Extract the [X, Y] coordinate from the center of the cell holding the provided text.  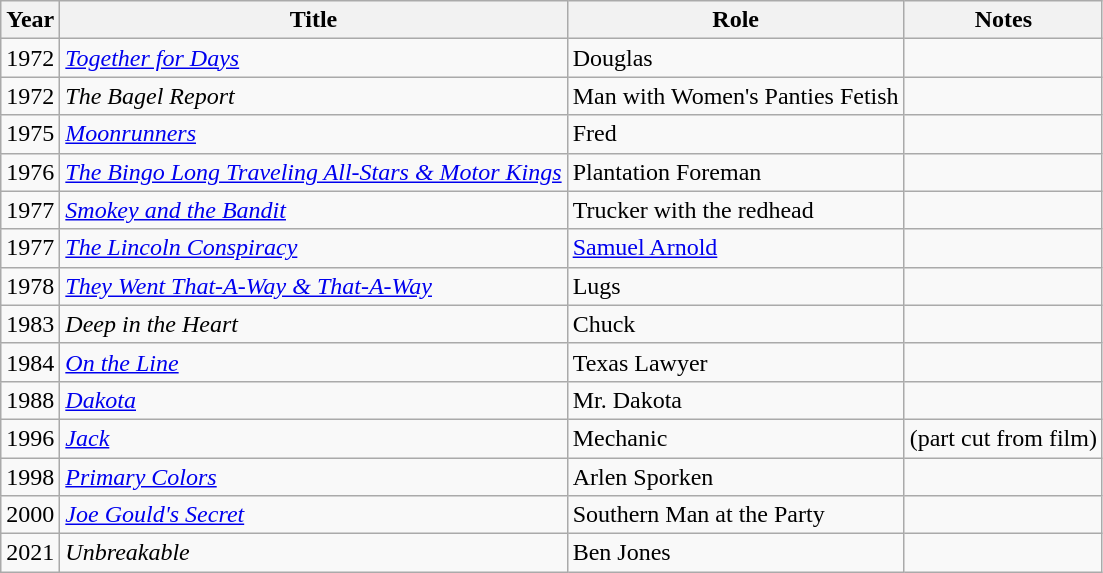
Douglas [736, 58]
Texas Lawyer [736, 362]
Deep in the Heart [314, 324]
The Bingo Long Traveling All-Stars & Motor Kings [314, 172]
On the Line [314, 362]
1988 [30, 400]
Role [736, 20]
Plantation Foreman [736, 172]
Title [314, 20]
1984 [30, 362]
The Lincoln Conspiracy [314, 248]
1975 [30, 134]
Ben Jones [736, 553]
Notes [1003, 20]
Chuck [736, 324]
Mr. Dakota [736, 400]
They Went That-A-Way & That-A-Way [314, 286]
The Bagel Report [314, 96]
Samuel Arnold [736, 248]
Arlen Sporken [736, 477]
2000 [30, 515]
Man with Women's Panties Fetish [736, 96]
Jack [314, 438]
Lugs [736, 286]
Southern Man at the Party [736, 515]
(part cut from film) [1003, 438]
Dakota [314, 400]
Year [30, 20]
Together for Days [314, 58]
Fred [736, 134]
1976 [30, 172]
Primary Colors [314, 477]
Trucker with the redhead [736, 210]
Mechanic [736, 438]
2021 [30, 553]
1978 [30, 286]
1998 [30, 477]
Smokey and the Bandit [314, 210]
Moonrunners [314, 134]
1983 [30, 324]
Joe Gould's Secret [314, 515]
Unbreakable [314, 553]
1996 [30, 438]
